Return the [X, Y] coordinate for the center point of the cell that contains the specified text.  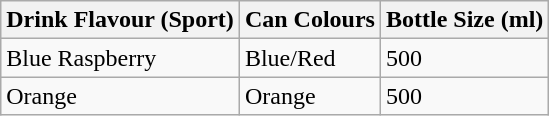
Drink Flavour (Sport) [120, 20]
Blue Raspberry [120, 58]
Blue/Red [310, 58]
Can Colours [310, 20]
Bottle Size (ml) [464, 20]
